Determine the [x, y] coordinate at the center of the cell enclosing the given text.  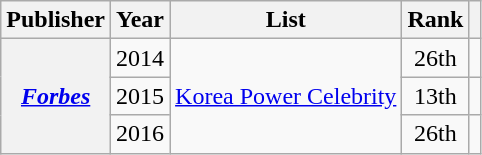
2016 [140, 134]
Forbes [56, 96]
2015 [140, 96]
List [286, 20]
Year [140, 20]
13th [436, 96]
Korea Power Celebrity [286, 96]
2014 [140, 58]
Rank [436, 20]
Publisher [56, 20]
